From the cell containing the given text, extract its center point as [x, y] coordinate. 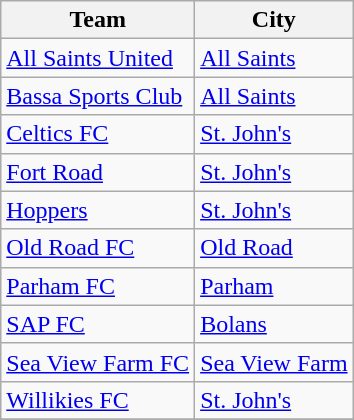
All Saints United [98, 58]
Old Road FC [98, 248]
Parham [274, 286]
Old Road [274, 248]
Sea View Farm FC [98, 362]
Parham FC [98, 286]
Hoppers [98, 210]
City [274, 20]
Fort Road [98, 172]
Team [98, 20]
SAP FC [98, 324]
Bolans [274, 324]
Willikies FC [98, 400]
Celtics FC [98, 134]
Bassa Sports Club [98, 96]
Sea View Farm [274, 362]
